Determine the [x, y] coordinate at the center of the cell enclosing the given text.  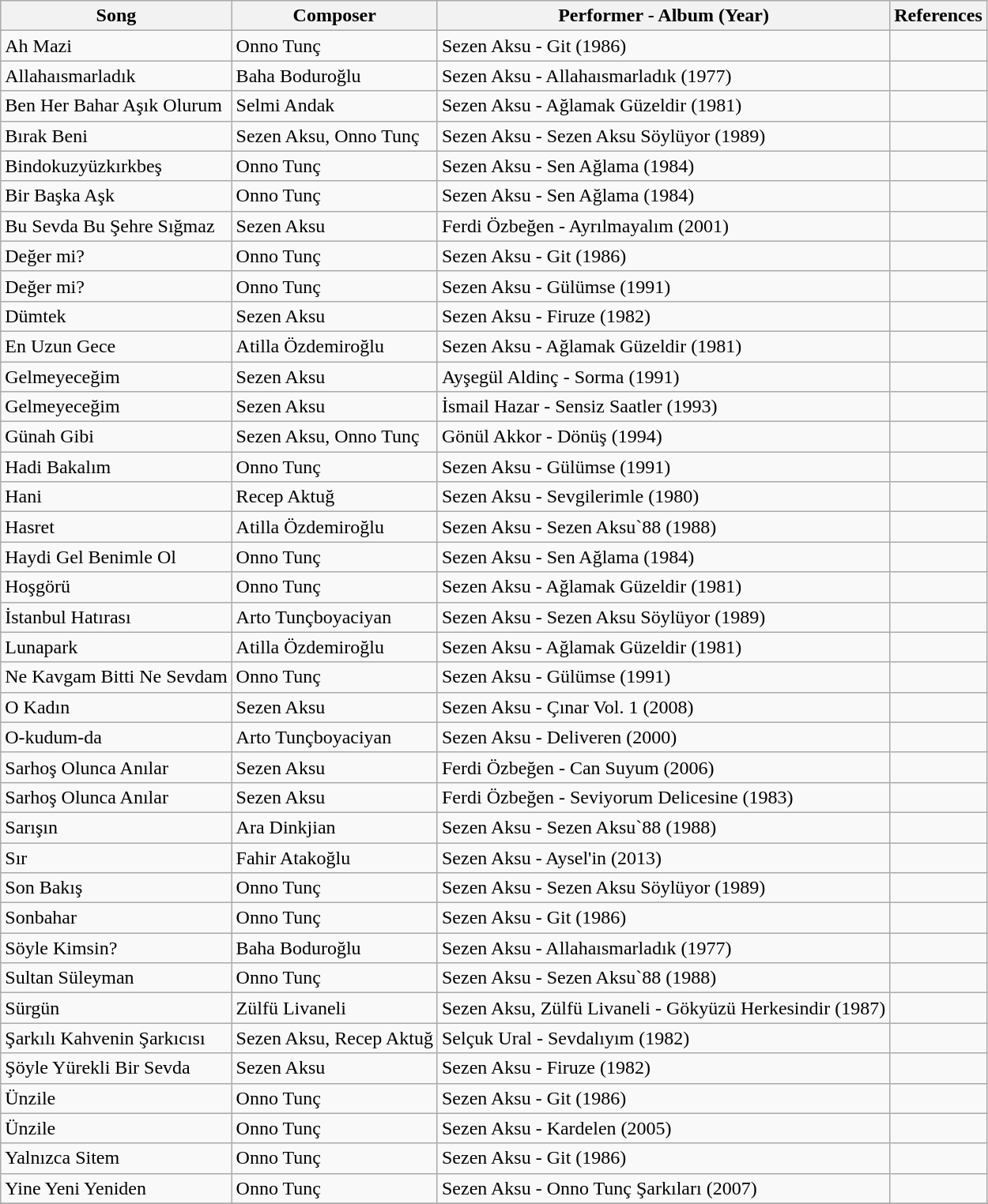
Song [116, 16]
Bir Başka Aşk [116, 196]
Sezen Aksu - Aysel'in (2013) [663, 857]
Yalnızca Sitem [116, 1158]
Günah Gibi [116, 437]
Recep Aktuğ [334, 497]
Selmi Andak [334, 106]
Sarışın [116, 827]
Hoşgörü [116, 587]
Sezen Aksu - Çınar Vol. 1 (2008) [663, 707]
Yine Yeni Yeniden [116, 1188]
Söyle Kimsin? [116, 948]
Sır [116, 857]
Ferdi Özbeğen - Ayrılmayalım (2001) [663, 226]
Hadi Bakalım [116, 467]
Ayşegül Aldinç - Sorma (1991) [663, 377]
İstanbul Hatırası [116, 617]
Şöyle Yürekli Bir Sevda [116, 1068]
Sürgün [116, 1008]
Sezen Aksu - Onno Tunç Şarkıları (2007) [663, 1188]
Ferdi Özbeğen - Can Suyum (2006) [663, 767]
Ben Her Bahar Aşık Olurum [116, 106]
Performer - Album (Year) [663, 16]
Ah Mazi [116, 46]
O Kadın [116, 707]
References [939, 16]
Hasret [116, 527]
Sonbahar [116, 918]
Bırak Beni [116, 136]
Sezen Aksu, Zülfü Livaneli - Gökyüzü Herkesindir (1987) [663, 1008]
Composer [334, 16]
Sezen Aksu - Sevgilerimle (1980) [663, 497]
Şarkılı Kahvenin Şarkıcısı [116, 1038]
En Uzun Gece [116, 346]
Selçuk Ural - Sevdalıyım (1982) [663, 1038]
Sezen Aksu - Deliveren (2000) [663, 737]
Hani [116, 497]
Dümtek [116, 316]
Fahir Atakoğlu [334, 857]
Allahaısmarladık [116, 76]
Ferdi Özbeğen - Seviyorum Delicesine (1983) [663, 797]
Sultan Süleyman [116, 978]
Sezen Aksu - Kardelen (2005) [663, 1128]
Sezen Aksu, Recep Aktuğ [334, 1038]
Haydi Gel Benimle Ol [116, 557]
Bindokuzyüzkırkbeş [116, 166]
Ara Dinkjian [334, 827]
O-kudum-da [116, 737]
Ne Kavgam Bitti Ne Sevdam [116, 677]
Son Bakış [116, 888]
Zülfü Livaneli [334, 1008]
İsmail Hazar - Sensiz Saatler (1993) [663, 407]
Gönül Akkor - Dönüş (1994) [663, 437]
Lunapark [116, 647]
Bu Sevda Bu Şehre Sığmaz [116, 226]
